Determine the (X, Y) coordinate at the center of the cell enclosing the given text.  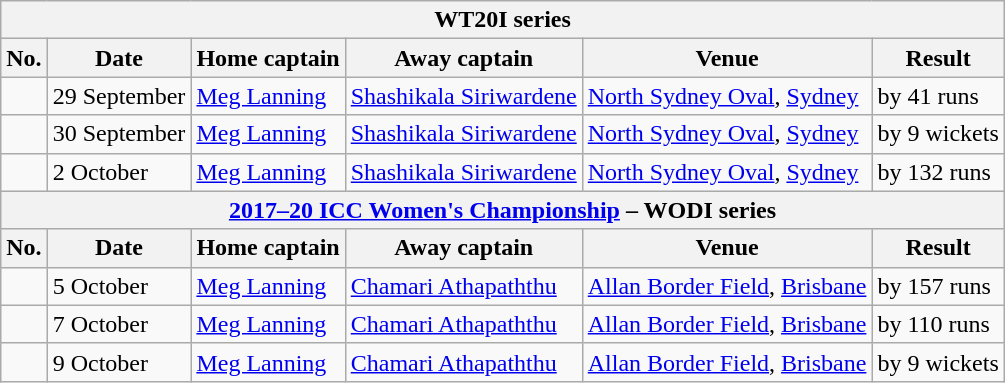
2017–20 ICC Women's Championship – WODI series (503, 210)
by 132 runs (938, 172)
30 September (119, 134)
by 157 runs (938, 286)
7 October (119, 324)
by 110 runs (938, 324)
9 October (119, 362)
2 October (119, 172)
by 41 runs (938, 96)
WT20I series (503, 20)
29 September (119, 96)
5 October (119, 286)
